For the text-containing cell, return its midpoint in [x, y] coordinate format. 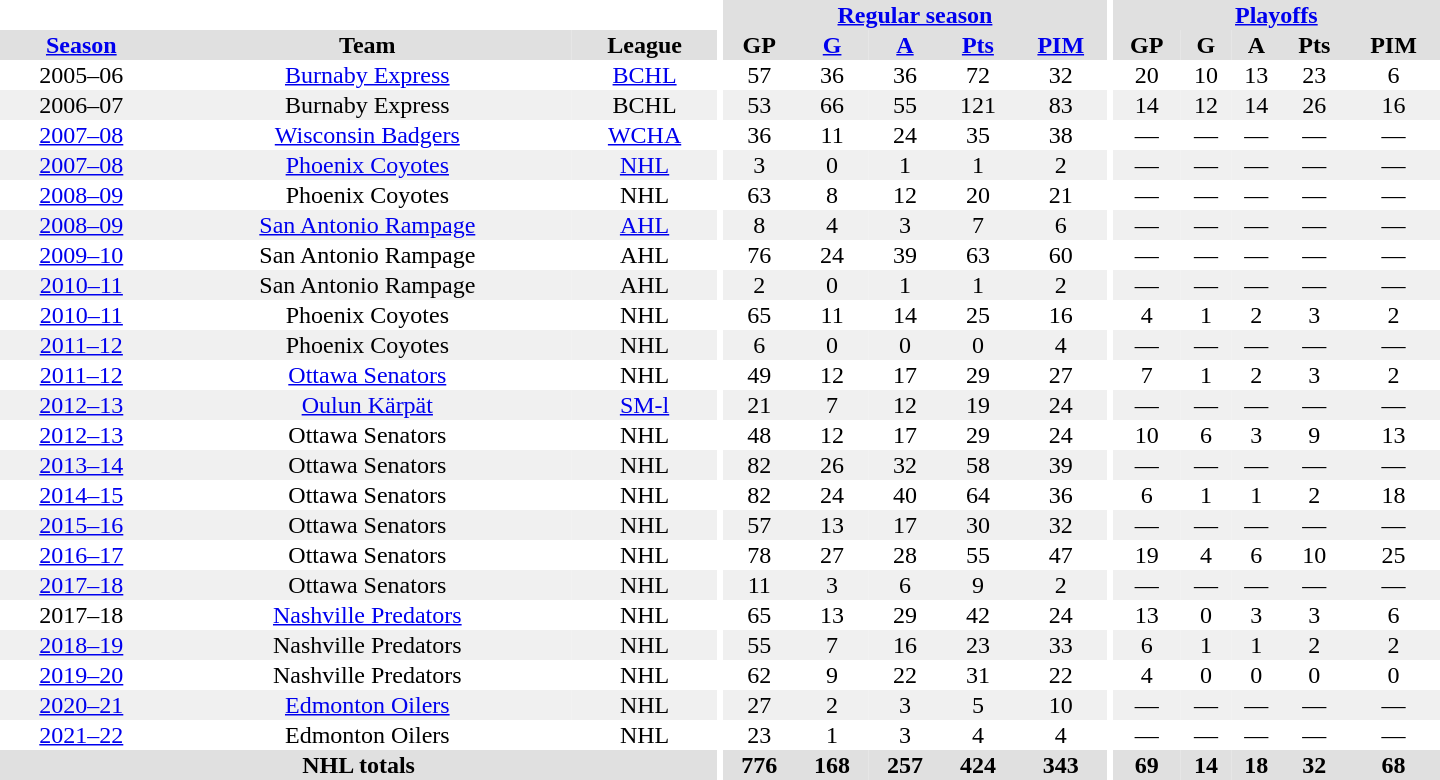
SM-l [644, 405]
424 [978, 765]
Oulun Kärpät [368, 405]
68 [1394, 765]
33 [1060, 645]
Season [82, 45]
Regular season [915, 15]
League [644, 45]
5 [978, 705]
NHL totals [358, 765]
72 [978, 75]
2016–17 [82, 555]
2021–22 [82, 735]
35 [978, 135]
257 [906, 765]
Team [368, 45]
28 [906, 555]
31 [978, 675]
2009–10 [82, 255]
2018–19 [82, 645]
76 [760, 255]
47 [1060, 555]
2019–20 [82, 675]
168 [832, 765]
WCHA [644, 135]
38 [1060, 135]
2005–06 [82, 75]
78 [760, 555]
83 [1060, 105]
40 [906, 495]
48 [760, 435]
2015–16 [82, 525]
49 [760, 375]
30 [978, 525]
776 [760, 765]
Wisconsin Badgers [368, 135]
2006–07 [82, 105]
60 [1060, 255]
2020–21 [82, 705]
69 [1147, 765]
Playoffs [1276, 15]
2013–14 [82, 465]
62 [760, 675]
2014–15 [82, 495]
42 [978, 615]
58 [978, 465]
66 [832, 105]
121 [978, 105]
64 [978, 495]
343 [1060, 765]
53 [760, 105]
